Return [X, Y] of the center of cell containing provided text 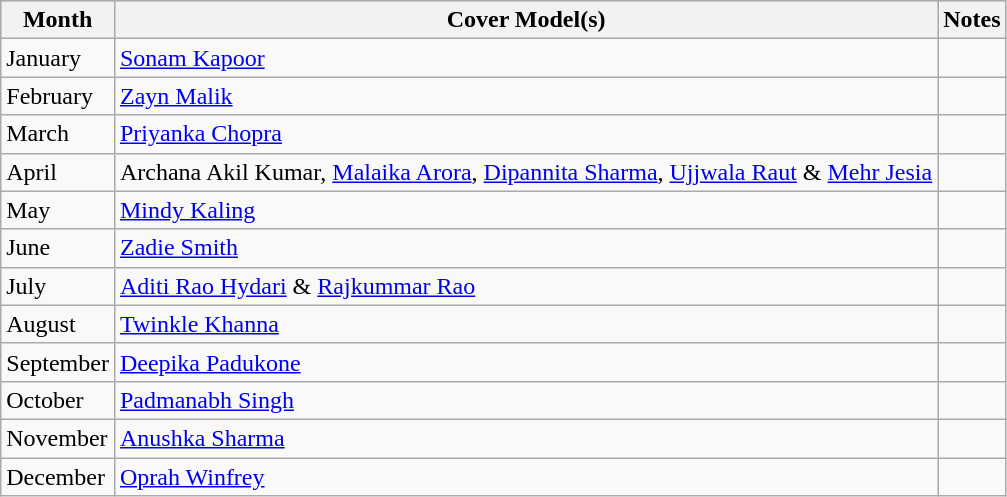
March [58, 134]
Aditi Rao Hydari & Rajkummar Rao [526, 286]
Notes [972, 20]
Twinkle Khanna [526, 324]
Sonam Kapoor [526, 58]
September [58, 362]
May [58, 210]
Anushka Sharma [526, 438]
December [58, 477]
Archana Akil Kumar, Malaika Arora, Dipannita Sharma, Ujjwala Raut & Mehr Jesia [526, 172]
February [58, 96]
Padmanabh Singh [526, 400]
Zadie Smith [526, 248]
Mindy Kaling [526, 210]
November [58, 438]
January [58, 58]
Oprah Winfrey [526, 477]
October [58, 400]
August [58, 324]
Priyanka Chopra [526, 134]
Cover Model(s) [526, 20]
Zayn Malik [526, 96]
Month [58, 20]
April [58, 172]
July [58, 286]
June [58, 248]
Deepika Padukone [526, 362]
